Output the (X, Y) coordinate of the center of the cell containing the given text.  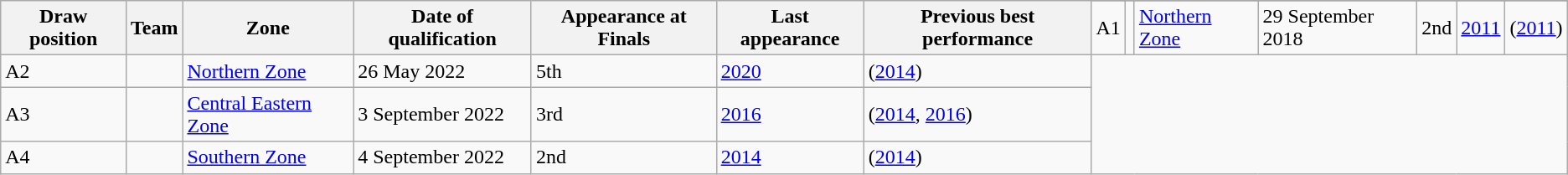
(2011) (1536, 28)
A1 (1108, 28)
26 May 2022 (442, 71)
3rd (623, 114)
2014 (790, 157)
Draw position (64, 28)
29 September 2018 (1338, 28)
4 September 2022 (442, 157)
2016 (790, 114)
Team (154, 28)
2011 (1481, 28)
Southern Zone (268, 157)
Appearance at Finals (623, 28)
(2014, 2016) (977, 114)
5th (623, 71)
Central Eastern Zone (268, 114)
2020 (790, 71)
Previous best performance (977, 28)
Zone (268, 28)
Date of qualification (442, 28)
Last appearance (790, 28)
A2 (64, 71)
A3 (64, 114)
3 September 2022 (442, 114)
A4 (64, 157)
